Pinpoint the cell where the given text exists, returning its [X, Y] midpoint coordinate. 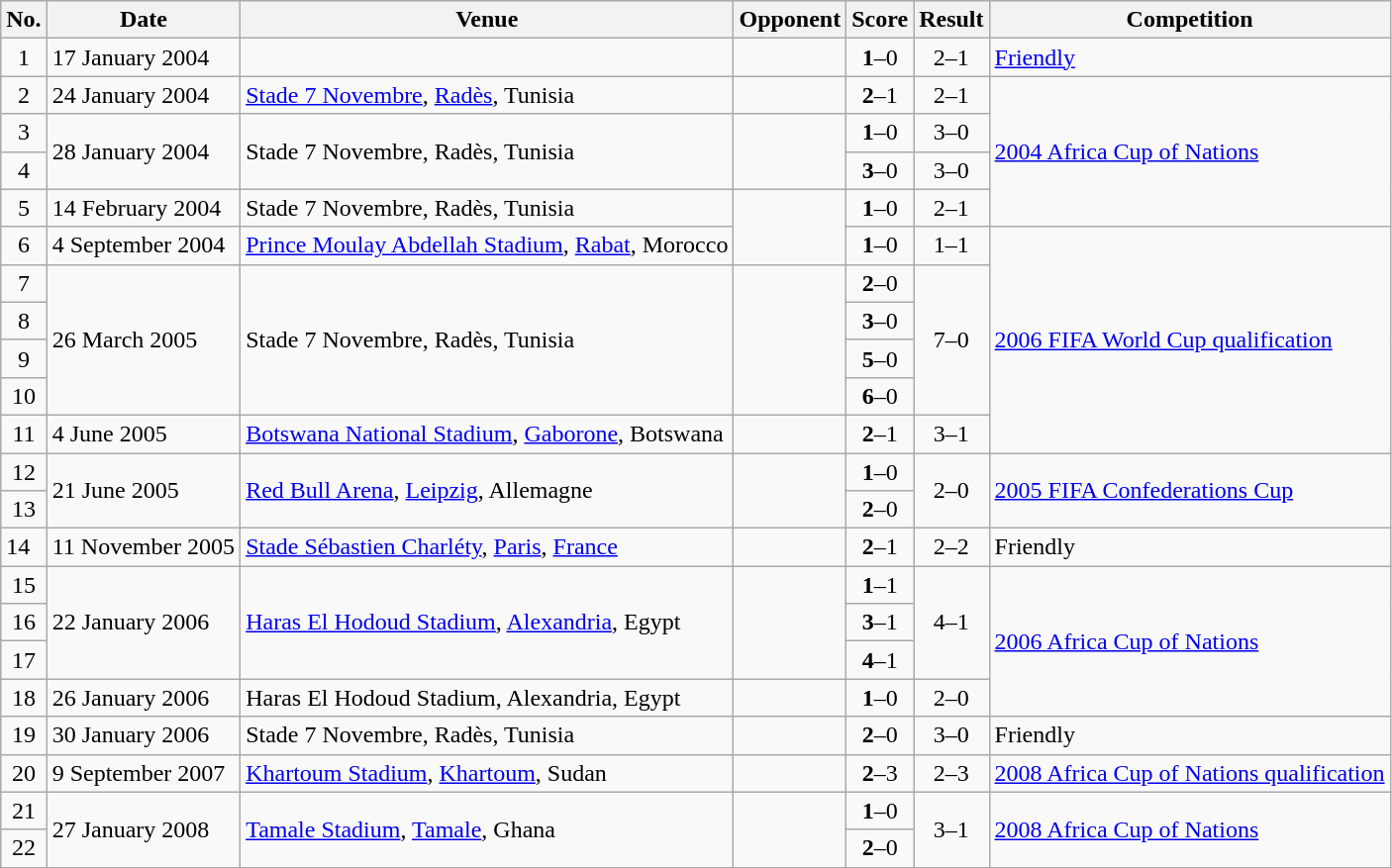
4 September 2004 [143, 245]
26 January 2006 [143, 698]
16 [24, 623]
20 [24, 773]
27 January 2008 [143, 829]
2008 Africa Cup of Nations qualification [1190, 773]
2006 FIFA World Cup qualification [1190, 339]
Tamale Stadium, Tamale, Ghana [487, 829]
6 [24, 245]
Opponent [790, 20]
Stade Sébastien Charléty, Paris, France [487, 547]
7 [24, 283]
9 [24, 358]
2008 Africa Cup of Nations [1190, 829]
22 [24, 848]
2005 FIFA Confederations Cup [1190, 491]
17 January 2004 [143, 57]
8 [24, 321]
22 January 2006 [143, 623]
19 [24, 735]
Score [880, 20]
Venue [487, 20]
4 June 2005 [143, 434]
2–2 [951, 547]
21 [24, 811]
21 June 2005 [143, 491]
7–0 [951, 339]
Botswana National Stadium, Gaborone, Botswana [487, 434]
15 [24, 585]
11 November 2005 [143, 547]
14 [24, 547]
26 March 2005 [143, 339]
14 February 2004 [143, 208]
Prince Moulay Abdellah Stadium, Rabat, Morocco [487, 245]
2006 Africa Cup of Nations [1190, 641]
Competition [1190, 20]
5–0 [880, 358]
4 [24, 170]
Red Bull Arena, Leipzig, Allemagne [487, 491]
13 [24, 510]
24 January 2004 [143, 95]
30 January 2006 [143, 735]
No. [24, 20]
Date [143, 20]
3 [24, 133]
2004 Africa Cup of Nations [1190, 151]
18 [24, 698]
2 [24, 95]
1 [24, 57]
28 January 2004 [143, 151]
Khartoum Stadium, Khartoum, Sudan [487, 773]
5 [24, 208]
Result [951, 20]
6–0 [880, 396]
11 [24, 434]
12 [24, 472]
9 September 2007 [143, 773]
17 [24, 660]
10 [24, 396]
